For the text-containing cell, return its midpoint in (X, Y) coordinate format. 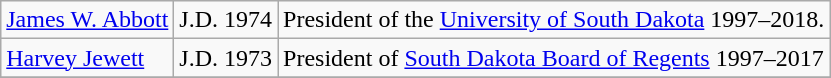
James W. Abbott (88, 20)
President of South Dakota Board of Regents 1997–2017 (554, 58)
Harvey Jewett (88, 58)
J.D. 1973 (226, 58)
President of the University of South Dakota 1997–2018. (554, 20)
J.D. 1974 (226, 20)
